Capture the cell that displays the provided text and extract its (X, Y) central coordinate. 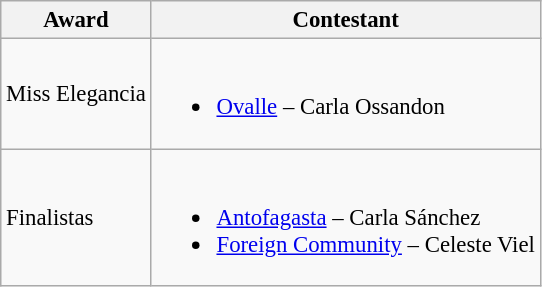
Antofagasta – Carla SánchezForeign Community – Celeste Viel (346, 218)
Contestant (346, 20)
Ovalle – Carla Ossandon (346, 94)
Miss Elegancia (76, 94)
Finalistas (76, 218)
Award (76, 20)
